Extract the (x, y) coordinate from the center of the cell holding the provided text.  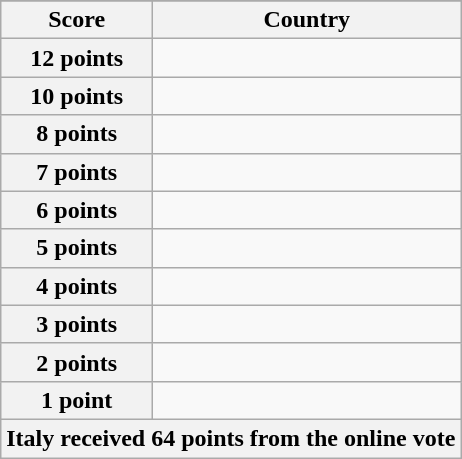
5 points (77, 248)
Score (77, 20)
2 points (77, 362)
1 point (77, 400)
12 points (77, 58)
Italy received 64 points from the online vote (231, 438)
6 points (77, 210)
3 points (77, 324)
10 points (77, 96)
7 points (77, 172)
8 points (77, 134)
4 points (77, 286)
Country (307, 20)
